Scan for the cell matching the given text and deliver its [x, y] coordinate at center. 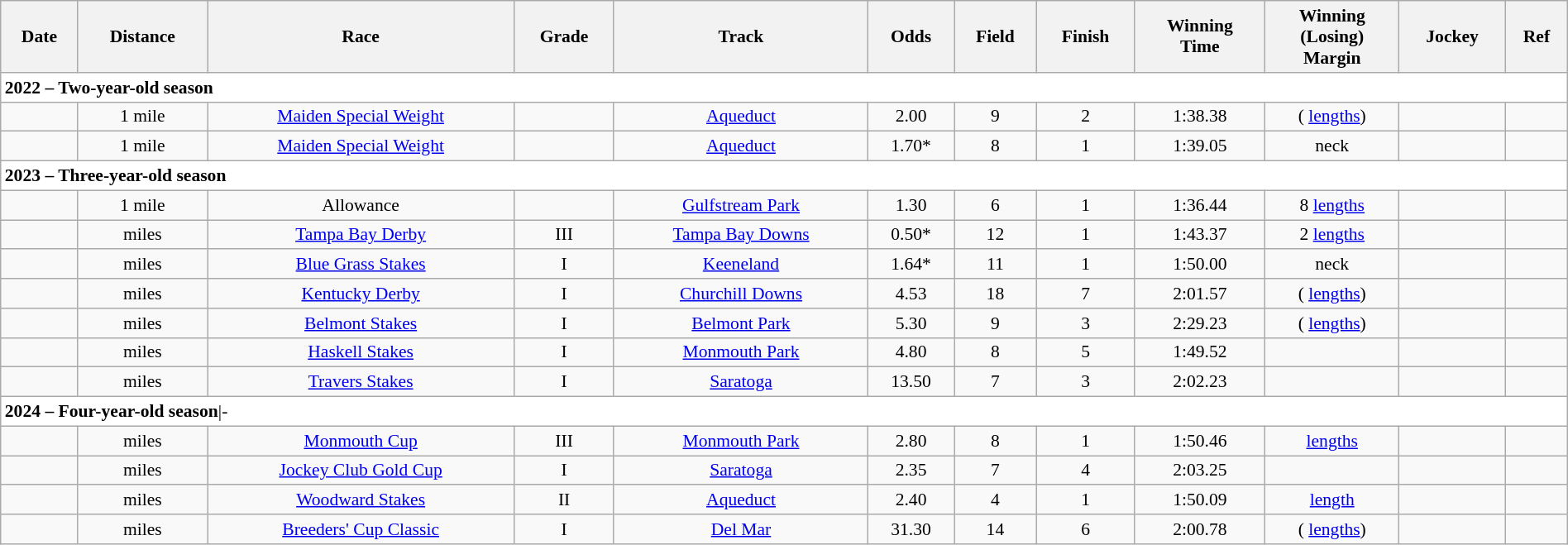
Date [40, 36]
1:36.44 [1200, 205]
4.53 [911, 294]
Tampa Bay Derby [361, 235]
Keeneland [741, 265]
11 [996, 265]
1:50.09 [1200, 500]
Odds [911, 36]
4.80 [911, 352]
Haskell Stakes [361, 352]
2024 – Four-year-old season|- [784, 412]
2:03.25 [1200, 471]
5.30 [911, 323]
Field [996, 36]
2.35 [911, 471]
2 lengths [1332, 235]
13.50 [911, 382]
8 lengths [1332, 205]
Kentucky Derby [361, 294]
1:39.05 [1200, 146]
1:43.37 [1200, 235]
Travers Stakes [361, 382]
2:01.57 [1200, 294]
lengths [1332, 441]
Belmont Park [741, 323]
2023 – Three-year-old season [784, 176]
2022 – Two-year-old season [784, 88]
Grade [564, 36]
Ref [1537, 36]
1:50.00 [1200, 265]
Blue Grass Stakes [361, 265]
Track [741, 36]
2.00 [911, 117]
1.64* [911, 265]
2:02.23 [1200, 382]
Jockey [1452, 36]
2:00.78 [1200, 529]
length [1332, 500]
5 [1085, 352]
Monmouth Cup [361, 441]
1:49.52 [1200, 352]
Finish [1085, 36]
Race [361, 36]
2 [1085, 117]
2:29.23 [1200, 323]
2.80 [911, 441]
2.40 [911, 500]
0.50* [911, 235]
1:50.46 [1200, 441]
Gulfstream Park [741, 205]
31.30 [911, 529]
Distance [142, 36]
Breeders' Cup Classic [361, 529]
18 [996, 294]
1:38.38 [1200, 117]
Del Mar [741, 529]
II [564, 500]
Churchill Downs [741, 294]
Allowance [361, 205]
12 [996, 235]
1.30 [911, 205]
Tampa Bay Downs [741, 235]
WinningTime [1200, 36]
14 [996, 529]
Belmont Stakes [361, 323]
Jockey Club Gold Cup [361, 471]
Woodward Stakes [361, 500]
1.70* [911, 146]
Winning(Losing)Margin [1332, 36]
